Search for the cell housing the specified text and yield its [x, y] center coordinate. 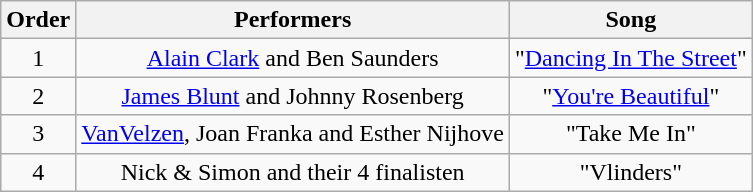
3 [38, 134]
4 [38, 172]
"You're Beautiful" [630, 96]
Order [38, 20]
2 [38, 96]
VanVelzen, Joan Franka and Esther Nijhove [293, 134]
Performers [293, 20]
Nick & Simon and their 4 finalisten [293, 172]
Alain Clark and Ben Saunders [293, 58]
James Blunt and Johnny Rosenberg [293, 96]
Song [630, 20]
"Take Me In" [630, 134]
"Vlinders" [630, 172]
"Dancing In The Street" [630, 58]
1 [38, 58]
